Scan for the cell matching the given text and deliver its (x, y) coordinate at center. 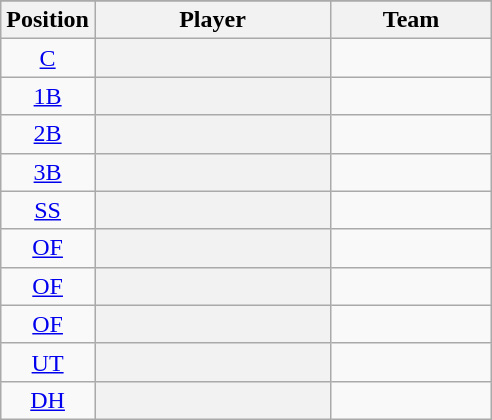
UT (48, 362)
SS (48, 210)
C (48, 58)
Player (212, 20)
Team (412, 20)
1B (48, 96)
2B (48, 134)
Position (48, 20)
3B (48, 172)
DH (48, 400)
